From the cell containing the given text, extract its center point as (X, Y) coordinate. 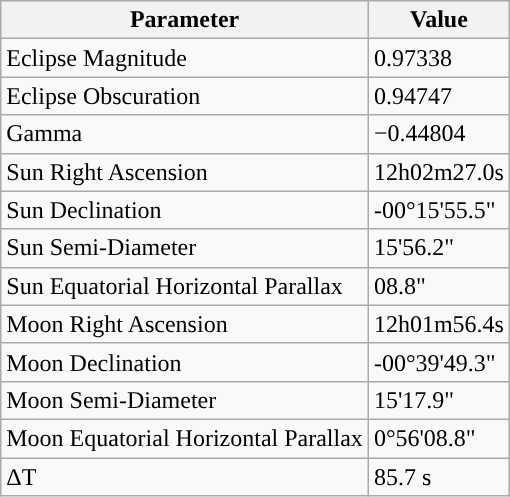
Moon Equatorial Horizontal Parallax (185, 438)
Sun Right Ascension (185, 172)
Eclipse Magnitude (185, 58)
15'56.2" (438, 248)
Moon Right Ascension (185, 324)
Value (438, 20)
Gamma (185, 134)
0°56'08.8" (438, 438)
Sun Declination (185, 210)
15'17.9" (438, 400)
12h01m56.4s (438, 324)
Sun Semi-Diameter (185, 248)
Moon Semi-Diameter (185, 400)
ΔT (185, 477)
−0.44804 (438, 134)
-00°39'49.3" (438, 362)
12h02m27.0s (438, 172)
0.97338 (438, 58)
Sun Equatorial Horizontal Parallax (185, 286)
Moon Declination (185, 362)
85.7 s (438, 477)
Parameter (185, 20)
0.94747 (438, 96)
08.8" (438, 286)
Eclipse Obscuration (185, 96)
-00°15'55.5" (438, 210)
